Find where the given text appears and provide that cell's center as [x, y] coordinate. 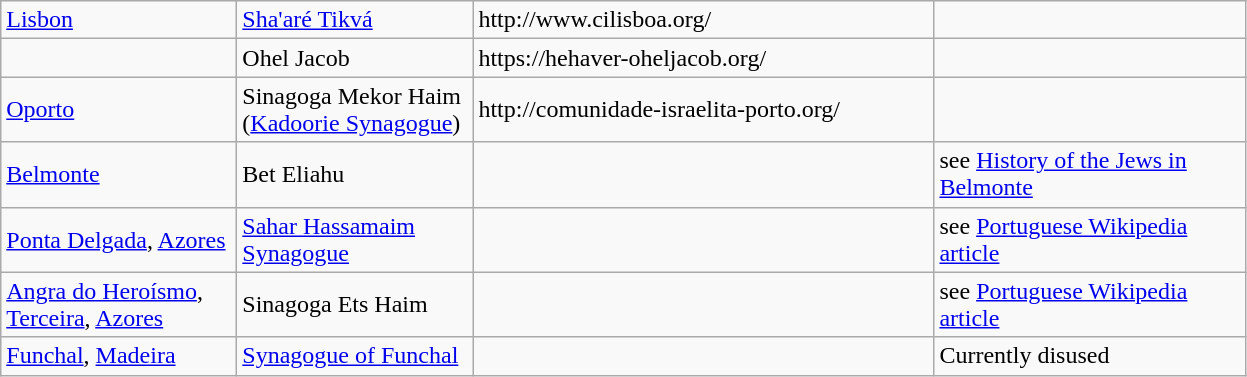
Ohel Jacob [355, 58]
https://hehaver-oheljacob.org/ [704, 58]
see History of the Jews in Belmonte [1090, 174]
Sha'aré Tikvá [355, 20]
Currently disused [1090, 356]
Oporto [119, 110]
Sinagoga Mekor Haim (Kadoorie Synagogue) [355, 110]
http://www.cilisboa.org/ [704, 20]
Belmonte [119, 174]
Synagogue of Funchal [355, 356]
Sahar Hassamaim Synagogue [355, 240]
http://comunidade-israelita-porto.org/ [704, 110]
Ponta Delgada, Azores [119, 240]
Funchal, Madeira [119, 356]
Lisbon [119, 20]
Bet Eliahu [355, 174]
Angra do Heroísmo, Terceira, Azores [119, 304]
Sinagoga Ets Haim [355, 304]
